Detect which cell encompasses the target text, then output its (X, Y) center coordinate. 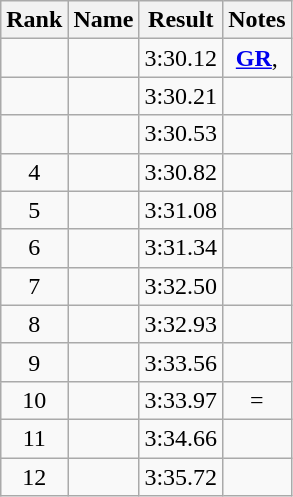
9 (34, 362)
Result (181, 20)
12 (34, 477)
3:31.08 (181, 210)
GR, (257, 58)
3:32.50 (181, 286)
7 (34, 286)
Notes (257, 20)
8 (34, 324)
3:33.56 (181, 362)
Rank (34, 20)
3:31.34 (181, 248)
3:30.21 (181, 96)
6 (34, 248)
10 (34, 400)
3:32.93 (181, 324)
3:33.97 (181, 400)
11 (34, 438)
= (257, 400)
3:34.66 (181, 438)
3:30.12 (181, 58)
5 (34, 210)
4 (34, 172)
3:30.53 (181, 134)
Name (104, 20)
3:30.82 (181, 172)
3:35.72 (181, 477)
